Provide the (x, y) coordinate of the cell's center where the given text is located.  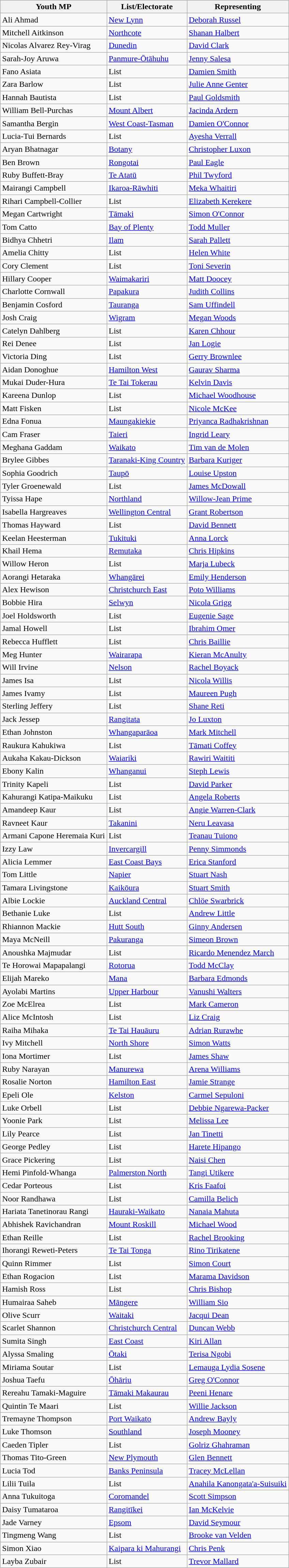
Quinn Rimmer (54, 1263)
Ginny Andersen (238, 926)
Banks Peninsula (147, 1471)
Layba Zubair (54, 1561)
Jan Logie (238, 343)
Coromandel (147, 1497)
Deborah Russel (238, 20)
Luke Orbell (54, 1108)
Jack Jessep (54, 719)
Scarlet Shannon (54, 1328)
Palmerston North (147, 1173)
Nicola Grigg (238, 603)
Kaikōura (147, 888)
Anahila Kanongata'a-Suisuiki (238, 1484)
Epeli Ole (54, 1095)
Hamilton East (147, 1082)
Raiha Mihaka (54, 1030)
Adrian Rurawhe (238, 1030)
Aorangi Hetaraka (54, 577)
Youth MP (54, 7)
Emily Henderson (238, 577)
Wellington Central (147, 512)
Amandeep Kaur (54, 810)
Wairarapa (147, 654)
Mana (147, 978)
Ibrahim Omer (238, 629)
Te Horowai Mapapalangi (54, 965)
Kieran McAnulty (238, 654)
Megan Woods (238, 318)
Carmel Sepuloni (238, 1095)
Kaipara ki Mahurangi (147, 1548)
Eugenie Sage (238, 616)
Tāmati Coffey (238, 745)
Barbara Edmonds (238, 978)
Chlöe Swarbrick (238, 901)
Ilam (147, 240)
Melissa Lee (238, 1121)
Southland (147, 1432)
Rosalie Norton (54, 1082)
James Ivamy (54, 693)
Christchurch East (147, 590)
Poto Williams (238, 590)
Harete Hipango (238, 1147)
Ethan Rogacion (54, 1276)
Te Atatū (147, 175)
Cedar Porteous (54, 1185)
Ian McKelvie (238, 1509)
Paul Eagle (238, 162)
Tyissa Hape (54, 499)
Rachel Brooking (238, 1238)
New Plymouth (147, 1458)
Zoe McElrea (54, 1004)
George Pedley (54, 1147)
Edna Fonua (54, 421)
Mitchell Aitkinson (54, 33)
Alicia Lemmer (54, 862)
Rongotai (147, 162)
Nicole McKee (238, 408)
Priyanca Radhakrishnan (238, 421)
Simeon Brown (238, 939)
Dunedin (147, 46)
Joshua Taefu (54, 1380)
Paul Goldsmith (238, 97)
Andrew Little (238, 914)
Lilii Tuila (54, 1484)
Michael Wood (238, 1225)
Duncan Webb (238, 1328)
Glen Bennett (238, 1458)
Jacqui Dean (238, 1315)
Ethan Reille (54, 1238)
Te Tai Tonga (147, 1250)
Meg Hunter (54, 654)
Maureen Pugh (238, 693)
Rangitīkei (147, 1509)
Ōhāriu (147, 1380)
Armani Capone Heremaia Kuri (54, 836)
Waimakariri (147, 279)
Kris Faafoi (238, 1185)
Tremayne Thompson (54, 1419)
Helen White (238, 253)
Auckland Central (147, 901)
Jan Tinetti (238, 1134)
Tom Little (54, 875)
Joel Holdsworth (54, 616)
Naisi Chen (238, 1160)
Port Waikato (147, 1419)
Rino Tirikatene (238, 1250)
Mount Roskill (147, 1225)
Invercargill (147, 849)
Aukaha Kakau-Dickson (54, 758)
Jacinda Ardern (238, 110)
Lemauga Lydia Sosene (238, 1367)
Iona Mortimer (54, 1056)
Kareena Dunlop (54, 395)
Meka Whaitiri (238, 188)
James McDowall (238, 486)
Nanaia Mahuta (238, 1212)
Rihari Campbell-Collier (54, 201)
Taupō (147, 473)
Hillary Cooper (54, 279)
Lucia Tod (54, 1471)
Trevor Mallard (238, 1561)
Taranaki-King Country (147, 460)
Willow Heron (54, 564)
Bay of Plenty (147, 227)
Cam Fraser (54, 434)
New Lynn (147, 20)
Wigram (147, 318)
Brylee Gibbes (54, 460)
Thomas Tito-Green (54, 1458)
Josh Craig (54, 318)
William Sio (238, 1302)
Shane Reti (238, 706)
Arena Williams (238, 1069)
Hutt South (147, 926)
David Bennett (238, 525)
Marja Lubeck (238, 564)
Phil Twyford (238, 175)
Tyler Groenewald (54, 486)
Whanganui (147, 771)
Cory Clement (54, 266)
Stuart Nash (238, 875)
Tāmaki (147, 214)
Northcote (147, 33)
Scott Simpson (238, 1497)
Anna Lorck (238, 538)
Angie Warren-Clark (238, 810)
Brooke van Velden (238, 1535)
Gaurav Sharma (238, 369)
Simon O'Connor (238, 214)
Debbie Ngarewa-Packer (238, 1108)
Chris Penk (238, 1548)
Andrew Bayly (238, 1419)
Trinity Kapeli (54, 784)
Maungakiekie (147, 421)
Chris Hipkins (238, 551)
Ikaroa-Rāwhiti (147, 188)
Ingrid Leary (238, 434)
Benjamin Cosford (54, 305)
Kelston (147, 1095)
Gerry Brownlee (238, 356)
Alice McIntosh (54, 1017)
Karen Chhour (238, 330)
Epsom (147, 1522)
Manurewa (147, 1069)
Anna Tukuitoga (54, 1497)
Ebony Kalin (54, 771)
Louise Upston (238, 473)
Marama Davidson (238, 1276)
Matt Doocey (238, 279)
Jade Varney (54, 1522)
Victoria Ding (54, 356)
Waikato (147, 447)
Mark Cameron (238, 1004)
Māngere (147, 1302)
Will Irvine (54, 667)
Botany (147, 149)
Te Tai Tokerau (147, 383)
Toni Severin (238, 266)
Rawiri Waititi (238, 758)
Waiariki (147, 758)
Nelson (147, 667)
Napier (147, 875)
Ayesha Verrall (238, 136)
Fano Asiata (54, 71)
Zara Barlow (54, 84)
Tangi Utikere (238, 1173)
Hauraki-Waikato (147, 1212)
Daisy Tumataroa (54, 1509)
Humairaa Saheb (54, 1302)
Golriz Ghahraman (238, 1445)
Selwyn (147, 603)
Pakuranga (147, 939)
Simon Court (238, 1263)
Alyssa Smaling (54, 1354)
Ricardo Menendez March (238, 952)
Todd McClay (238, 965)
Mount Albert (147, 110)
Teanau Tuiono (238, 836)
Rei Denee (54, 343)
Rachel Boyack (238, 667)
James Isa (54, 680)
Bobbie Hira (54, 603)
North Shore (147, 1043)
Greg O'Connor (238, 1380)
Barbara Kuriger (238, 460)
Damien O'Connor (238, 123)
David Parker (238, 784)
Papakura (147, 292)
Albie Lockie (54, 901)
Ben Brown (54, 162)
Sophia Goodrich (54, 473)
Ali Ahmad (54, 20)
Lucia-Tui Bernards (54, 136)
Whangārei (147, 577)
Sarah Pallett (238, 240)
Charlotte Cornwall (54, 292)
David Clark (238, 46)
Mukai Duder-Hura (54, 383)
Upper Harbour (147, 991)
Thomas Hayward (54, 525)
Meghana Gaddam (54, 447)
Tracey McLellan (238, 1471)
Ruby Buffett-Bray (54, 175)
Liz Craig (238, 1017)
Grace Pickering (54, 1160)
Penny Simmonds (238, 849)
Samantha Bergin (54, 123)
Ravneet Kaur (54, 823)
Rebecca Hufflett (54, 642)
Sterling Jeffery (54, 706)
Stuart Smith (238, 888)
Yoonie Park (54, 1121)
Kelvin Davis (238, 383)
Matt Fisken (54, 408)
Sam Uffindell (238, 305)
Luke Thomson (54, 1432)
Izzy Law (54, 849)
Neru Leavasa (238, 823)
Tāmaki Makaurau (147, 1393)
Tim van de Molen (238, 447)
Tauranga (147, 305)
Willie Jackson (238, 1406)
Jamal Howell (54, 629)
Whangaparāoa (147, 732)
Hamilton West (147, 369)
Te Tai Hauāuru (147, 1030)
East Coast (147, 1341)
Shanan Halbert (238, 33)
Keelan Heesterman (54, 538)
Catelyn Dahlberg (54, 330)
Willow-Jean Prime (238, 499)
Hamish Ross (54, 1289)
Noor Randhawa (54, 1198)
Judith Collins (238, 292)
Northland (147, 499)
Aryan Bhatnagar (54, 149)
Hariata Tanetinorau Rangi (54, 1212)
Rotorua (147, 965)
Takanini (147, 823)
Ayolabi Martins (54, 991)
Tingmeng Wang (54, 1535)
Taieri (147, 434)
Anoushka Majmudar (54, 952)
Bethanie Luke (54, 914)
Joseph Mooney (238, 1432)
Nicolas Alvarez Rey-Virag (54, 46)
East Coast Bays (147, 862)
Mark Mitchell (238, 732)
Jamie Strange (238, 1082)
Steph Lewis (238, 771)
Mairangi Campbell (54, 188)
List/Electorate (147, 7)
Khail Hema (54, 551)
Ihorangi Reweti-Peters (54, 1250)
Ethan Johnston (54, 732)
Panmure-Ōtāhuhu (147, 59)
Kiri Allan (238, 1341)
Peeni Henare (238, 1393)
Michael Woodhouse (238, 395)
Abhishek Ravichandran (54, 1225)
Chris Bishop (238, 1289)
Kahurangi Katipa-Maikuku (54, 797)
Miriama Soutar (54, 1367)
Alex Hewison (54, 590)
Erica Stanford (238, 862)
Caeden Tipler (54, 1445)
Simon Xiao (54, 1548)
Rereahu Tamaki-Maguire (54, 1393)
Tukituki (147, 538)
West Coast-Tasman (147, 123)
Camilla Belich (238, 1198)
Tom Catto (54, 227)
Megan Cartwright (54, 214)
James Shaw (238, 1056)
Nicola Willis (238, 680)
Angela Roberts (238, 797)
Olive Scurr (54, 1315)
Waitaki (147, 1315)
Rhiannon Mackie (54, 926)
Terisa Ngobi (238, 1354)
Hannah Bautista (54, 97)
Ruby Narayan (54, 1069)
Simon Watts (238, 1043)
Rangitata (147, 719)
Julie Anne Genter (238, 84)
Quintin Te Maari (54, 1406)
Representing (238, 7)
Tamara Livingstone (54, 888)
Christopher Luxon (238, 149)
William Bell-Purchas (54, 110)
Hemi Pinfold-Whanga (54, 1173)
Jenny Salesa (238, 59)
Lily Pearce (54, 1134)
Isabella Hargreaves (54, 512)
Raukura Kahukiwa (54, 745)
Ivy Mitchell (54, 1043)
Jo Luxton (238, 719)
Aidan Donoghue (54, 369)
Sumita Singh (54, 1341)
Bidhya Chhetri (54, 240)
Elizabeth Kerekere (238, 201)
Remutaka (147, 551)
Vanushi Walters (238, 991)
Sarah-Joy Aruwa (54, 59)
Ōtaki (147, 1354)
Chris Baillie (238, 642)
David Seymour (238, 1522)
Grant Robertson (238, 512)
Todd Muller (238, 227)
Elijah Mareko (54, 978)
Amelia Chitty (54, 253)
Maya McNeill (54, 939)
Damien Smith (238, 71)
Christchurch Central (147, 1328)
